Provide the (x, y) coordinate of the cell's center where the given text is located.  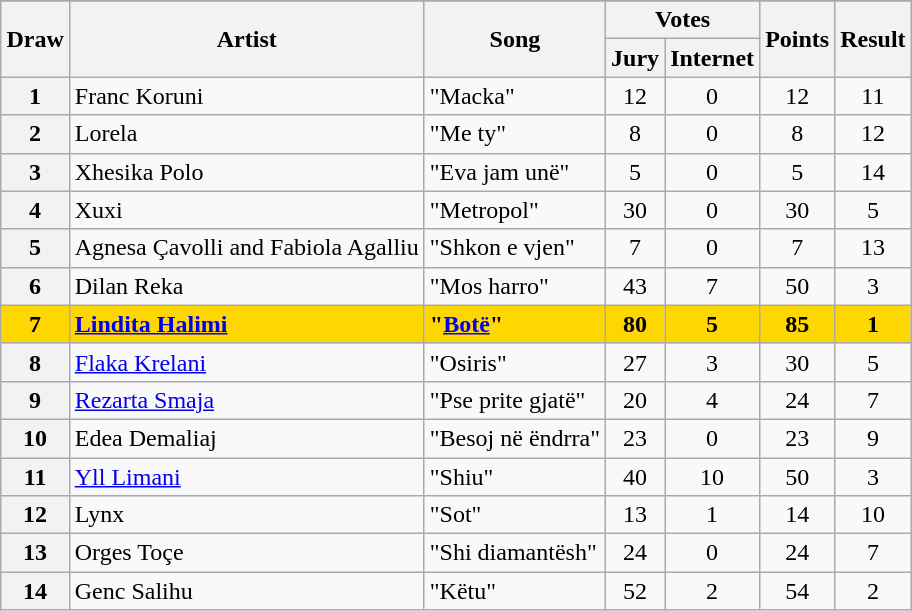
Flaka Krelani (246, 362)
Result (873, 39)
Lorela (246, 134)
Votes (683, 20)
Artist (246, 39)
"Me ty" (514, 134)
"Metropol" (514, 210)
Franc Koruni (246, 96)
54 (798, 591)
Points (798, 39)
85 (798, 324)
Agnesa Çavolli and Fabiola Agalliu (246, 248)
"Shiu" (514, 477)
Jury (636, 58)
"Besoj në ëndrra" (514, 438)
52 (636, 591)
"Këtu" (514, 591)
Yll Limani (246, 477)
"Botë" (514, 324)
"Sot" (514, 515)
"Mos harro" (514, 286)
Dilan Reka (246, 286)
Internet (712, 58)
"Shkon e vjen" (514, 248)
Xhesika Polo (246, 172)
Rezarta Smaja (246, 400)
43 (636, 286)
Song (514, 39)
"Macka" (514, 96)
Orges Toçe (246, 553)
Lynx (246, 515)
Genc Salihu (246, 591)
Lindita Halimi (246, 324)
"Shi diamantësh" (514, 553)
"Osiris" (514, 362)
Xuxi (246, 210)
80 (636, 324)
20 (636, 400)
"Eva jam unë" (514, 172)
"Pse prite gjatë" (514, 400)
27 (636, 362)
40 (636, 477)
Edea Demaliaj (246, 438)
Draw (35, 39)
6 (35, 286)
